Output the [X, Y] coordinate of the center of the cell containing the given text.  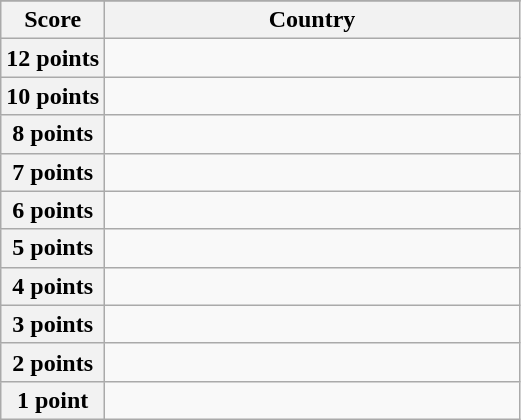
7 points [53, 172]
5 points [53, 248]
Country [312, 20]
3 points [53, 324]
2 points [53, 362]
Score [53, 20]
6 points [53, 210]
4 points [53, 286]
12 points [53, 58]
1 point [53, 400]
8 points [53, 134]
10 points [53, 96]
